Detect which cell encompasses the target text, then output its [X, Y] center coordinate. 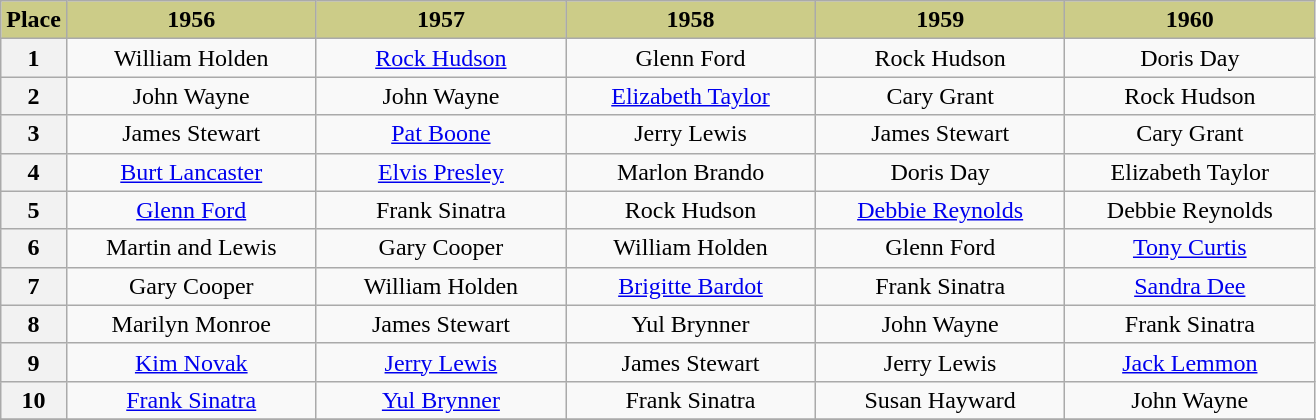
1956 [191, 20]
1 [34, 58]
2 [34, 96]
6 [34, 248]
Elvis Presley [441, 172]
Jack Lemmon [1190, 362]
Marilyn Monroe [191, 324]
Kim Novak [191, 362]
Pat Boone [441, 134]
7 [34, 286]
4 [34, 172]
Martin and Lewis [191, 248]
Place [34, 20]
Tony Curtis [1190, 248]
Burt Lancaster [191, 172]
Susan Hayward [940, 400]
3 [34, 134]
5 [34, 210]
Sandra Dee [1190, 286]
8 [34, 324]
1959 [940, 20]
9 [34, 362]
Brigitte Bardot [691, 286]
1960 [1190, 20]
10 [34, 400]
Marlon Brando [691, 172]
1957 [441, 20]
1958 [691, 20]
